For the text-containing cell, return its midpoint in [X, Y] coordinate format. 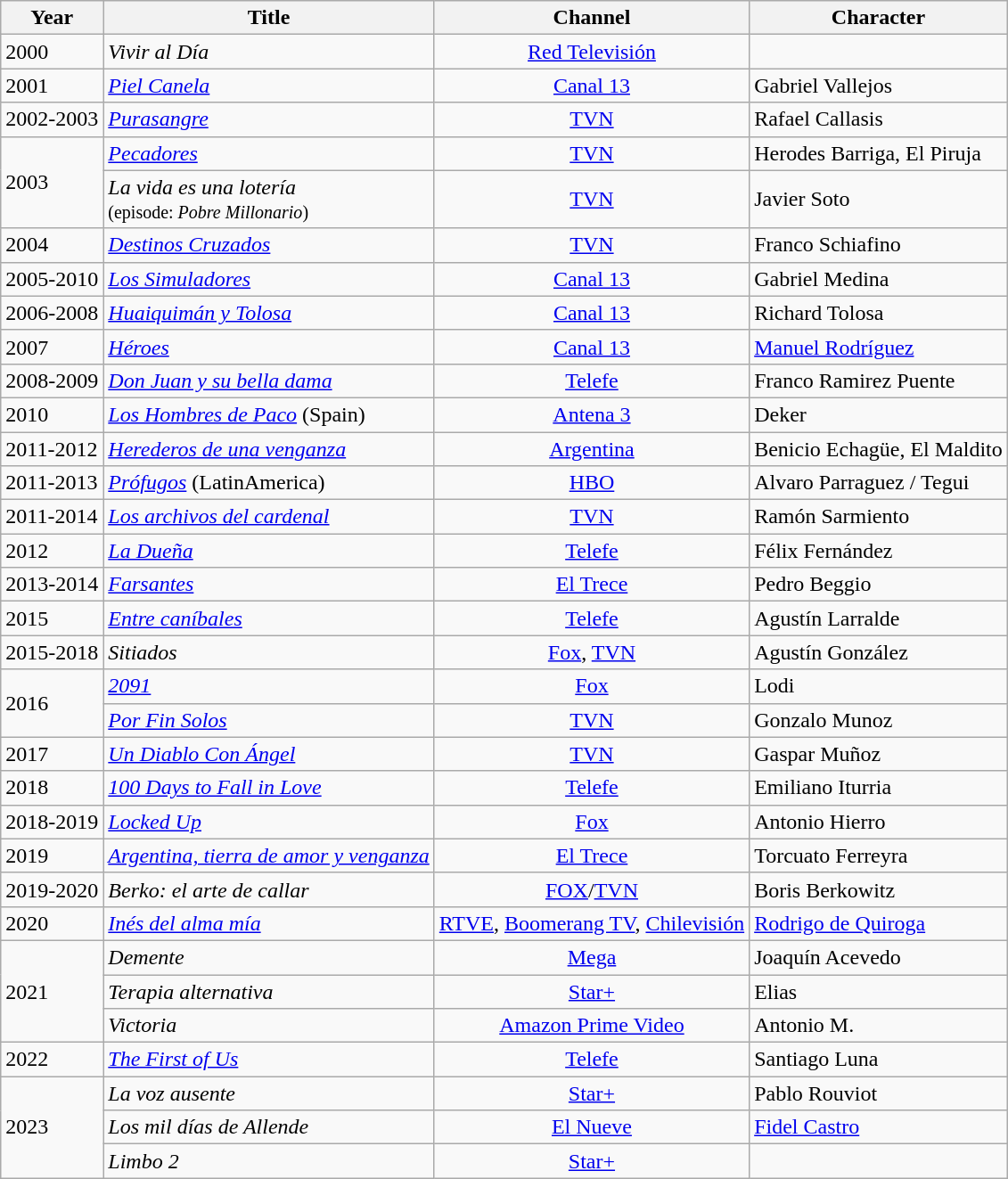
Pecadores [269, 153]
Manuel Rodríguez [879, 347]
100 Days to Fall in Love [269, 788]
Entre caníbales [269, 618]
Berko: el arte de callar [269, 889]
2017 [52, 754]
Gonzalo Munoz [879, 720]
Héroes [269, 347]
Title [269, 18]
Destinos Cruzados [269, 245]
The First of Us [269, 1060]
Lodi [879, 686]
Emiliano Iturria [879, 788]
2001 [52, 86]
Gabriel Medina [879, 279]
Richard Tolosa [879, 313]
2020 [52, 923]
Amazon Prime Video [592, 1026]
Pablo Rouviot [879, 1093]
Year [52, 18]
Alvaro Parraguez / Tegui [879, 483]
Farsantes [269, 585]
Inés del alma mía [269, 923]
La Dueña [269, 551]
El Nueve [592, 1127]
2002-2003 [52, 119]
Antonio M. [879, 1026]
2018 [52, 788]
Los Hombres de Paco (Spain) [269, 414]
Un Diablo Con Ángel [269, 754]
2011-2013 [52, 483]
2021 [52, 991]
2019 [52, 856]
2013-2014 [52, 585]
Don Juan y su bella dama [269, 381]
Locked Up [269, 822]
La vida es una lotería (episode: Pobre Millonario) [269, 200]
Victoria [269, 1026]
Fidel Castro [879, 1127]
2011-2014 [52, 517]
2007 [52, 347]
FOX/TVN [592, 889]
2011-2012 [52, 448]
Herederos de una venganza [269, 448]
Antena 3 [592, 414]
2015-2018 [52, 652]
2004 [52, 245]
Joaquín Acevedo [879, 957]
2018-2019 [52, 822]
Gaspar Muñoz [879, 754]
Purasangre [269, 119]
Los archivos del cardenal [269, 517]
Por Fin Solos [269, 720]
Antonio Hierro [879, 822]
Character [879, 18]
Limbo 2 [269, 1161]
Argentina, tierra de amor y venganza [269, 856]
Terapia alternativa [269, 992]
Sitiados [269, 652]
2019-2020 [52, 889]
Javier Soto [879, 200]
Franco Schiafino [879, 245]
Red Televisión [592, 52]
Piel Canela [269, 86]
Agustín Larralde [879, 618]
Franco Ramirez Puente [879, 381]
2015 [52, 618]
Torcuato Ferreyra [879, 856]
Argentina [592, 448]
Ramón Sarmiento [879, 517]
Santiago Luna [879, 1060]
Pedro Beggio [879, 585]
Deker [879, 414]
Rafael Callasis [879, 119]
2022 [52, 1060]
Boris Berkowitz [879, 889]
La voz ausente [269, 1093]
Agustín González [879, 652]
2008-2009 [52, 381]
2012 [52, 551]
Demente [269, 957]
Los mil días de Allende [269, 1127]
Vivir al Día [269, 52]
2010 [52, 414]
Gabriel Vallejos [879, 86]
Benicio Echagüe, El Maldito [879, 448]
2000 [52, 52]
2003 [52, 182]
HBO [592, 483]
Herodes Barriga, El Piruja [879, 153]
Channel [592, 18]
2091 [269, 686]
Rodrigo de Quiroga [879, 923]
Fox, TVN [592, 652]
Félix Fernández [879, 551]
RTVE, Boomerang TV, Chilevisión [592, 923]
2016 [52, 703]
Elias [879, 992]
Los Simuladores [269, 279]
Prófugos (LatinAmerica) [269, 483]
2005-2010 [52, 279]
Mega [592, 957]
2006-2008 [52, 313]
2023 [52, 1127]
Huaiquimán y Tolosa [269, 313]
